Identify which cell holds the provided text, then report its [x, y] central coordinate. 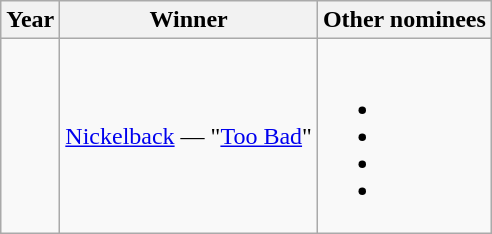
Nickelback — "Too Bad" [189, 136]
Year [30, 20]
Other nominees [404, 20]
Winner [189, 20]
